Locate the cell with the specified text and output its [X, Y] center coordinate. 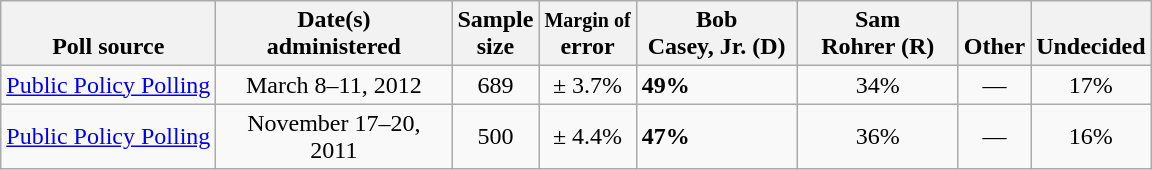
Bob Casey, Jr. (D) [716, 34]
± 4.4% [588, 136]
49% [716, 85]
Margin oferror [588, 34]
November 17–20, 2011 [334, 136]
Other [994, 34]
Undecided [1091, 34]
500 [496, 136]
March 8–11, 2012 [334, 85]
36% [878, 136]
47% [716, 136]
Poll source [108, 34]
Date(s)administered [334, 34]
± 3.7% [588, 85]
17% [1091, 85]
16% [1091, 136]
Samplesize [496, 34]
689 [496, 85]
SamRohrer (R) [878, 34]
34% [878, 85]
